Determine the (x, y) coordinate at the center of the cell enclosing the given text.  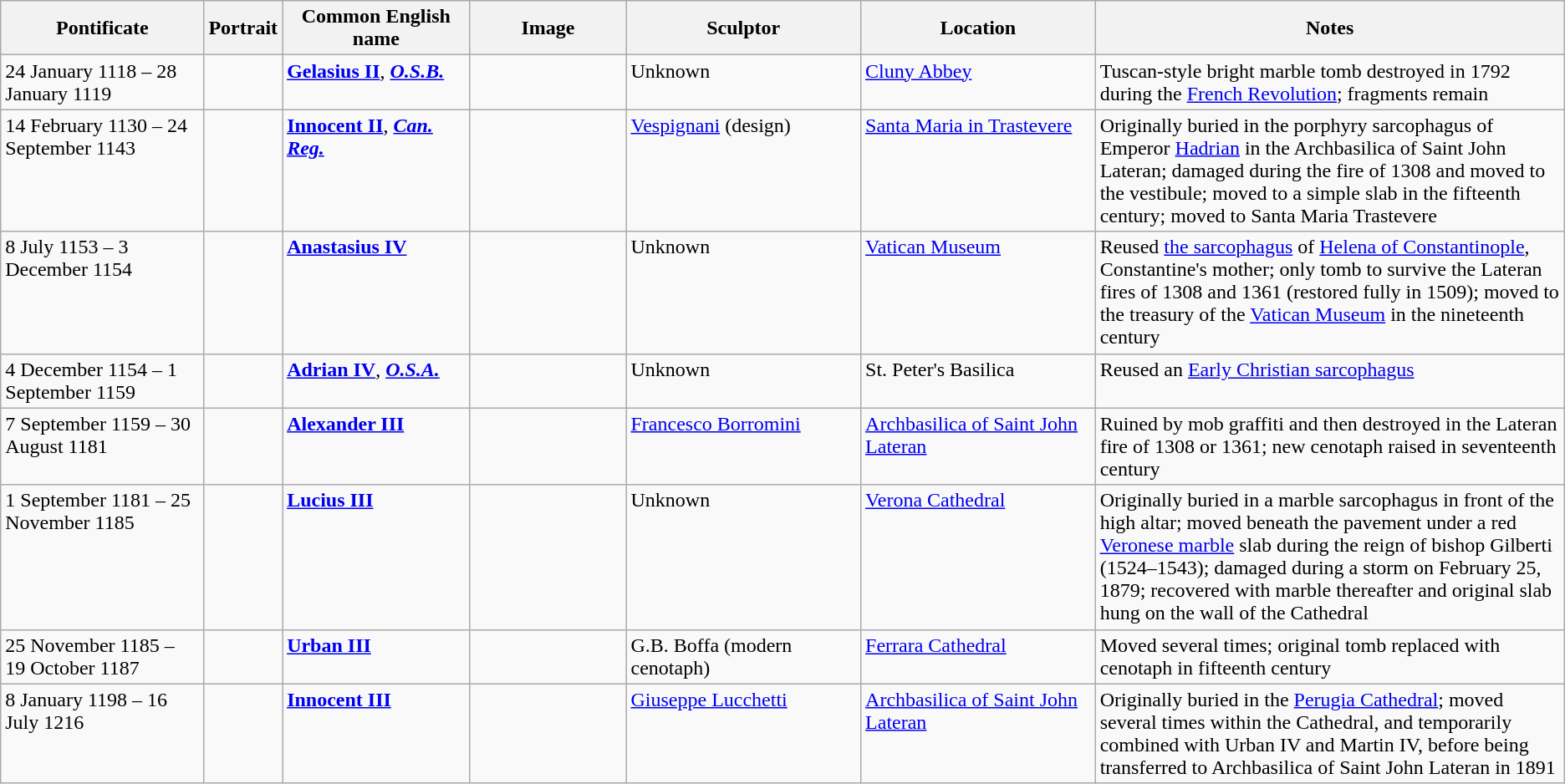
Notes (1329, 28)
8 July 1153 – 3 December 1154 (102, 293)
Vatican Museum (978, 293)
Giuseppe Lucchetti (744, 734)
8 January 1198 – 16 July 1216 (102, 734)
Adrian IV, O.S.A. (376, 381)
Innocent III (376, 734)
Anastasius IV (376, 293)
Location (978, 28)
Moved several times; original tomb replaced with cenotaph in fifteenth century (1329, 657)
Pontificate (102, 28)
Verona Cathedral (978, 557)
Lucius III (376, 557)
Francesco Borromini (744, 446)
Cluny Abbey (978, 82)
Tuscan-style bright marble tomb destroyed in 1792 during the French Revolution; fragments remain (1329, 82)
Gelasius II, O.S.B. (376, 82)
St. Peter's Basilica (978, 381)
Santa Maria in Trastevere (978, 171)
Alexander III (376, 446)
24 January 1118 – 28 January 1119 (102, 82)
Ferrara Cathedral (978, 657)
1 September 1181 – 25 November 1185 (102, 557)
25 November 1185 – 19 October 1187 (102, 657)
Innocent II, Can. Reg. (376, 171)
Portrait (243, 28)
7 September 1159 – 30 August 1181 (102, 446)
14 February 1130 – 24 September 1143 (102, 171)
Image (548, 28)
G.B. Boffa (modern cenotaph) (744, 657)
Vespignani (design) (744, 171)
4 December 1154 – 1 September 1159 (102, 381)
Ruined by mob graffiti and then destroyed in the Lateran fire of 1308 or 1361; new cenotaph raised in seventeenth century (1329, 446)
Common English name (376, 28)
Sculptor (744, 28)
Urban III (376, 657)
Reused an Early Christian sarcophagus (1329, 381)
